Detect which cell encompasses the target text, then output its (X, Y) center coordinate. 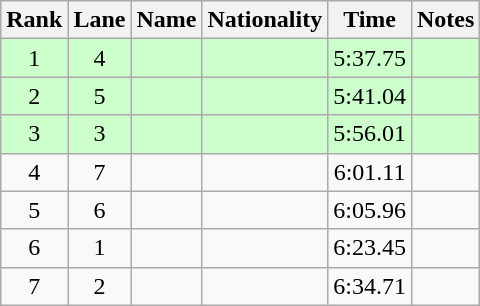
Notes (445, 20)
6:01.11 (370, 172)
Nationality (265, 20)
Name (166, 20)
6:23.45 (370, 248)
Rank (34, 20)
6:05.96 (370, 210)
5:37.75 (370, 58)
6:34.71 (370, 286)
5:41.04 (370, 96)
5:56.01 (370, 134)
Lane (100, 20)
Time (370, 20)
